From the cell containing the given text, extract its center point as [x, y] coordinate. 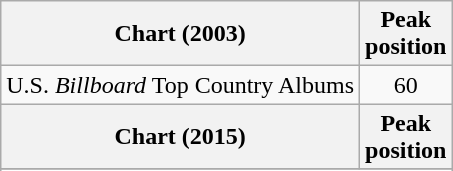
60 [406, 85]
U.S. Billboard Top Country Albums [180, 85]
Chart (2015) [180, 136]
Chart (2003) [180, 34]
